Return the [x, y] coordinate for the center point of the cell that contains the specified text.  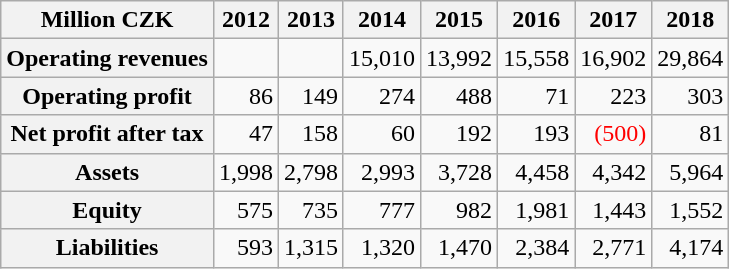
593 [246, 248]
Operating profit [108, 96]
488 [460, 96]
Million CZK [108, 20]
193 [536, 134]
777 [382, 210]
2,771 [614, 248]
2012 [246, 20]
81 [690, 134]
4,174 [690, 248]
735 [310, 210]
4,342 [614, 172]
16,902 [614, 58]
2017 [614, 20]
71 [536, 96]
13,992 [460, 58]
Assets [108, 172]
60 [382, 134]
223 [614, 96]
303 [690, 96]
Net profit after tax [108, 134]
(500) [614, 134]
1,998 [246, 172]
1,470 [460, 248]
2015 [460, 20]
Equity [108, 210]
2016 [536, 20]
29,864 [690, 58]
149 [310, 96]
15,010 [382, 58]
2013 [310, 20]
86 [246, 96]
2014 [382, 20]
2,384 [536, 248]
15,558 [536, 58]
Liabilities [108, 248]
1,552 [690, 210]
1,315 [310, 248]
158 [310, 134]
274 [382, 96]
1,443 [614, 210]
4,458 [536, 172]
3,728 [460, 172]
2,798 [310, 172]
47 [246, 134]
192 [460, 134]
982 [460, 210]
1,981 [536, 210]
Operating revenues [108, 58]
2,993 [382, 172]
5,964 [690, 172]
1,320 [382, 248]
575 [246, 210]
2018 [690, 20]
